Search for the cell housing the specified text and yield its [x, y] center coordinate. 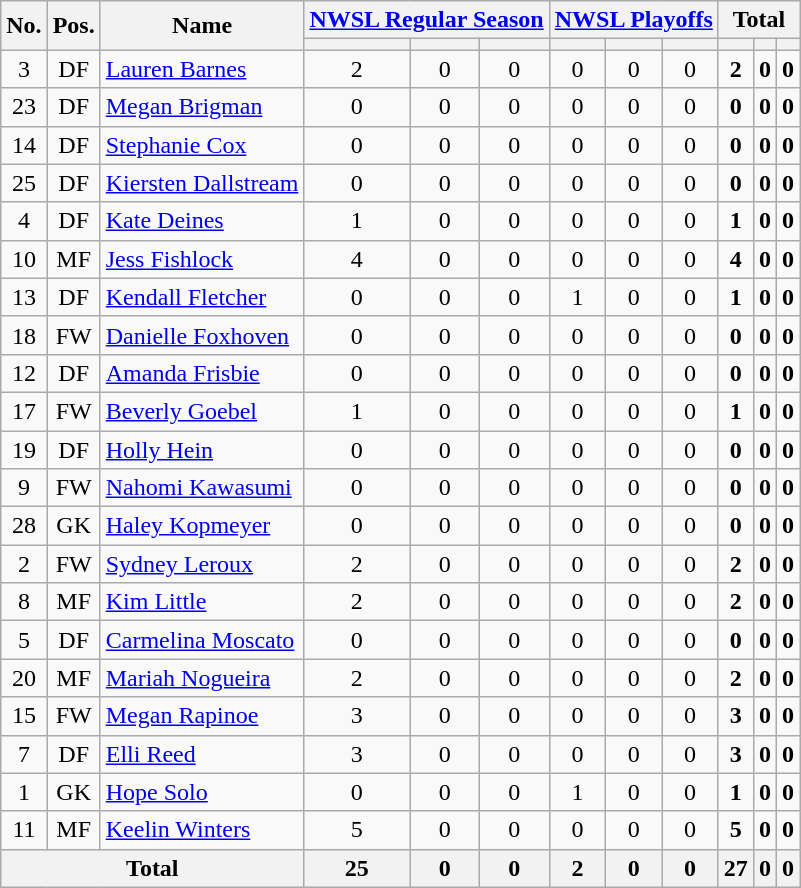
Holly Hein [202, 449]
Keelin Winters [202, 830]
20 [24, 678]
Amanda Frisbie [202, 373]
Kim Little [202, 602]
No. [24, 26]
15 [24, 716]
17 [24, 411]
Beverly Goebel [202, 411]
12 [24, 373]
23 [24, 107]
NWSL Regular Season [426, 20]
NWSL Playoffs [634, 20]
Mariah Nogueira [202, 678]
28 [24, 526]
Danielle Foxhoven [202, 335]
14 [24, 145]
Pos. [74, 26]
10 [24, 259]
Sydney Leroux [202, 564]
19 [24, 449]
Megan Rapinoe [202, 716]
Jess Fishlock [202, 259]
11 [24, 830]
8 [24, 602]
Kate Deines [202, 221]
Hope Solo [202, 792]
Stephanie Cox [202, 145]
7 [24, 754]
Carmelina Moscato [202, 640]
9 [24, 488]
Name [202, 26]
Kiersten Dallstream [202, 183]
13 [24, 297]
18 [24, 335]
Kendall Fletcher [202, 297]
Haley Kopmeyer [202, 526]
27 [736, 868]
Megan Brigman [202, 107]
Lauren Barnes [202, 69]
Elli Reed [202, 754]
Nahomi Kawasumi [202, 488]
